From the cell containing the given text, extract its center point as [x, y] coordinate. 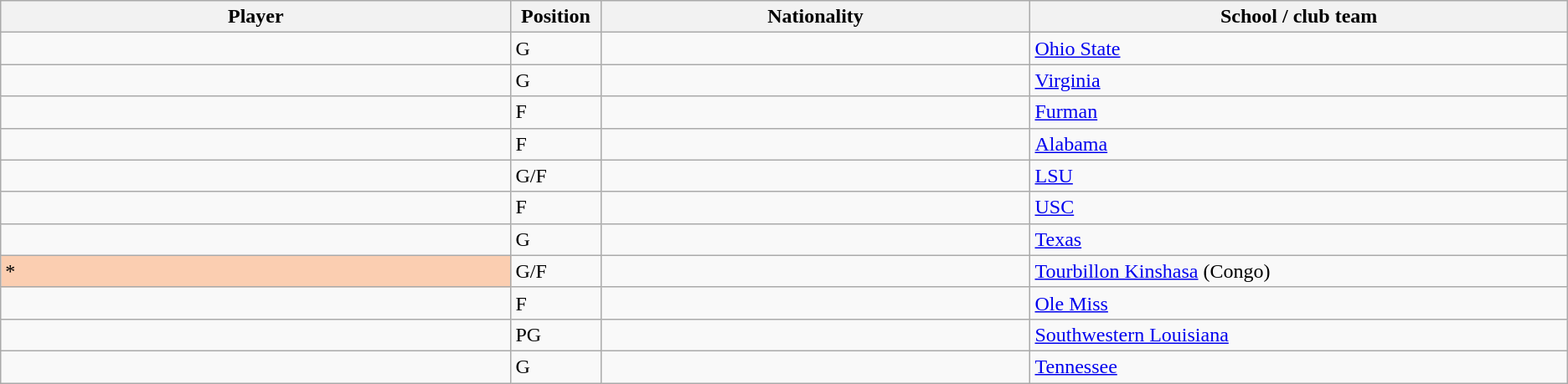
Texas [1298, 239]
Ohio State [1298, 49]
LSU [1298, 176]
Southwestern Louisiana [1298, 335]
School / club team [1298, 17]
Alabama [1298, 144]
Player [256, 17]
Tourbillon Kinshasa (Congo) [1298, 271]
Nationality [816, 17]
Furman [1298, 112]
Ole Miss [1298, 303]
Virginia [1298, 80]
* [256, 271]
Tennessee [1298, 366]
Position [556, 17]
PG [556, 335]
USC [1298, 207]
